For the text-containing cell, return its midpoint in [X, Y] coordinate format. 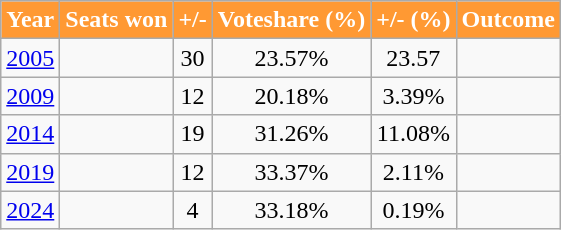
23.57 [414, 58]
2014 [30, 134]
2024 [30, 210]
31.26% [291, 134]
2019 [30, 172]
20.18% [291, 96]
3.39% [414, 96]
2009 [30, 96]
Outcome [508, 20]
Voteshare (%) [291, 20]
0.19% [414, 210]
33.18% [291, 210]
11.08% [414, 134]
Year [30, 20]
+/- (%) [414, 20]
30 [192, 58]
2005 [30, 58]
4 [192, 210]
+/- [192, 20]
Seats won [116, 20]
19 [192, 134]
2.11% [414, 172]
33.37% [291, 172]
23.57% [291, 58]
